Output the [X, Y] coordinate of the center of the cell containing the given text.  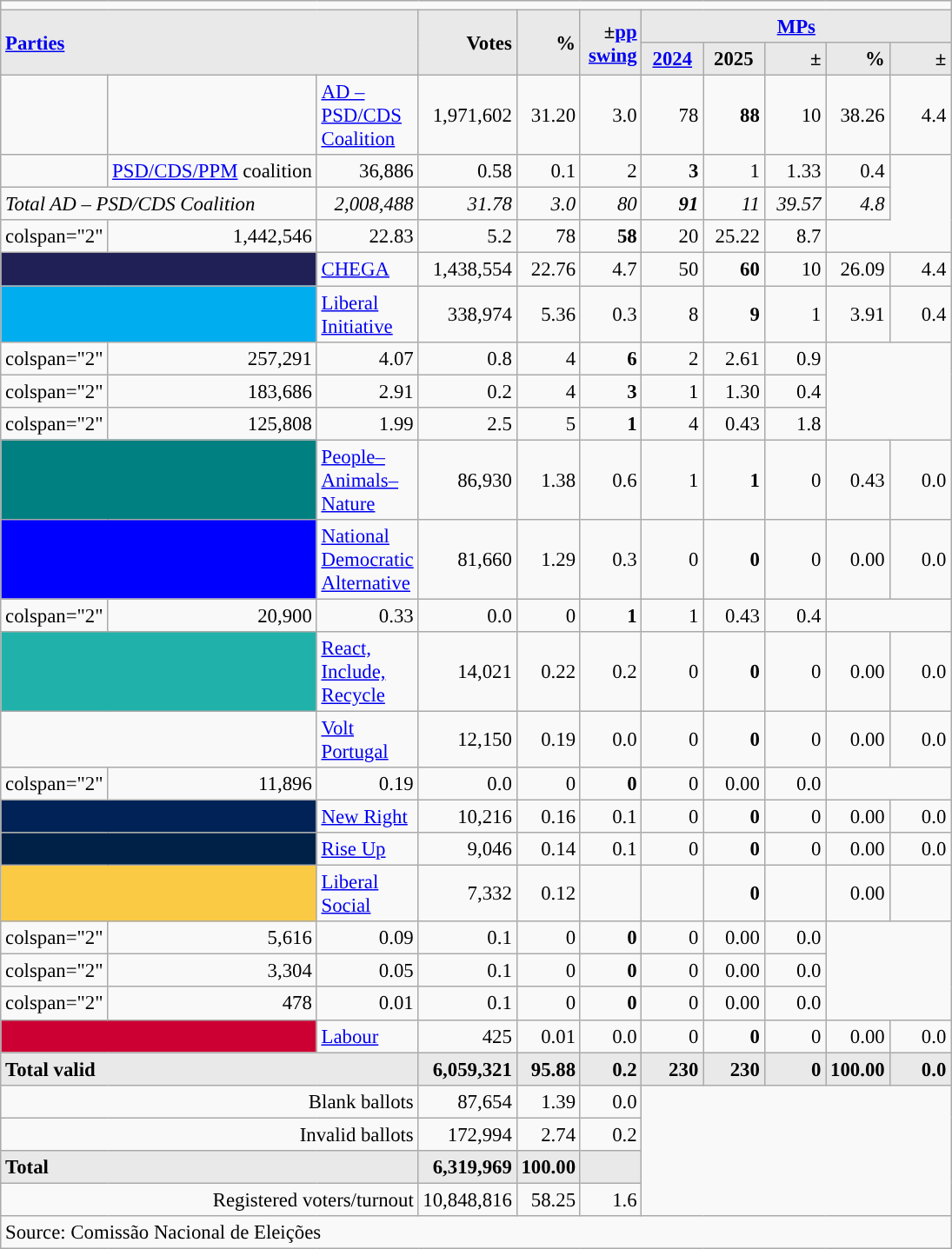
4.7 [610, 269]
1.39 [548, 1101]
60 [734, 269]
0.09 [367, 938]
0.8 [468, 358]
81,660 [468, 560]
National Democratic Alternative [367, 560]
4.8 [857, 204]
Total valid [210, 1069]
26.09 [857, 269]
14,021 [468, 672]
8 [673, 315]
22.76 [548, 269]
12,150 [468, 739]
22.83 [367, 237]
Volt Portugal [367, 739]
1.30 [734, 391]
0.12 [548, 894]
425 [468, 1036]
0.16 [548, 817]
1,438,554 [468, 269]
MPs [796, 27]
478 [212, 1004]
1.38 [548, 480]
0.14 [548, 849]
Total AD – PSD/CDS Coalition [158, 204]
20 [673, 237]
58 [610, 237]
React, Include, Recycle [367, 672]
95.88 [548, 1069]
0.6 [610, 480]
Rise Up [367, 849]
AD – PSD/CDS Coalition [367, 116]
11 [734, 204]
Blank ballots [210, 1101]
Total [210, 1167]
5.36 [548, 315]
0.33 [367, 615]
6 [610, 358]
5 [548, 423]
1,442,546 [212, 237]
Labour [367, 1036]
People–Animals–Nature [367, 480]
31.20 [548, 116]
Source: Comissão Nacional de Eleições [476, 1232]
257,291 [212, 358]
3.91 [857, 315]
2.61 [734, 358]
0.9 [795, 358]
7,332 [468, 894]
86,930 [468, 480]
Liberal Social [367, 894]
1.8 [795, 423]
36,886 [367, 171]
91 [673, 204]
2,008,488 [367, 204]
Registered voters/turnout [210, 1199]
1,971,602 [468, 116]
5.2 [468, 237]
9,046 [468, 849]
2024 [673, 59]
50 [673, 269]
8.7 [795, 237]
11,896 [212, 784]
6,319,969 [468, 1167]
CHEGA [367, 269]
Parties [210, 43]
5,616 [212, 938]
Votes [468, 43]
10,216 [468, 817]
0.22 [548, 672]
172,994 [468, 1134]
2.5 [468, 423]
0.58 [468, 171]
125,808 [212, 423]
Invalid ballots [210, 1134]
6,059,321 [468, 1069]
Liberal Initiative [367, 315]
10,848,816 [468, 1199]
88 [734, 116]
2.91 [367, 391]
1.6 [610, 1199]
20,900 [212, 615]
87,654 [468, 1101]
9 [734, 315]
58.25 [548, 1199]
1.33 [795, 171]
±pp swing [610, 43]
25.22 [734, 237]
183,686 [212, 391]
2025 [734, 59]
0.05 [367, 971]
PSD/CDS/PPM coalition [212, 171]
2.74 [548, 1134]
1.29 [548, 560]
1.99 [367, 423]
3,304 [212, 971]
80 [610, 204]
31.78 [468, 204]
New Right [367, 817]
38.26 [857, 116]
4.07 [367, 358]
338,974 [468, 315]
39.57 [795, 204]
